Search for the cell housing the specified text and yield its [x, y] center coordinate. 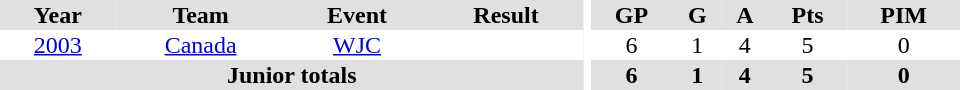
Event [358, 15]
A [745, 15]
Year [58, 15]
Junior totals [292, 75]
Result [506, 15]
WJC [358, 45]
2003 [58, 45]
G [698, 15]
PIM [904, 15]
Canada [201, 45]
Pts [808, 15]
GP [631, 15]
Team [201, 15]
